Extract the [x, y] coordinate from the center of the cell holding the provided text.  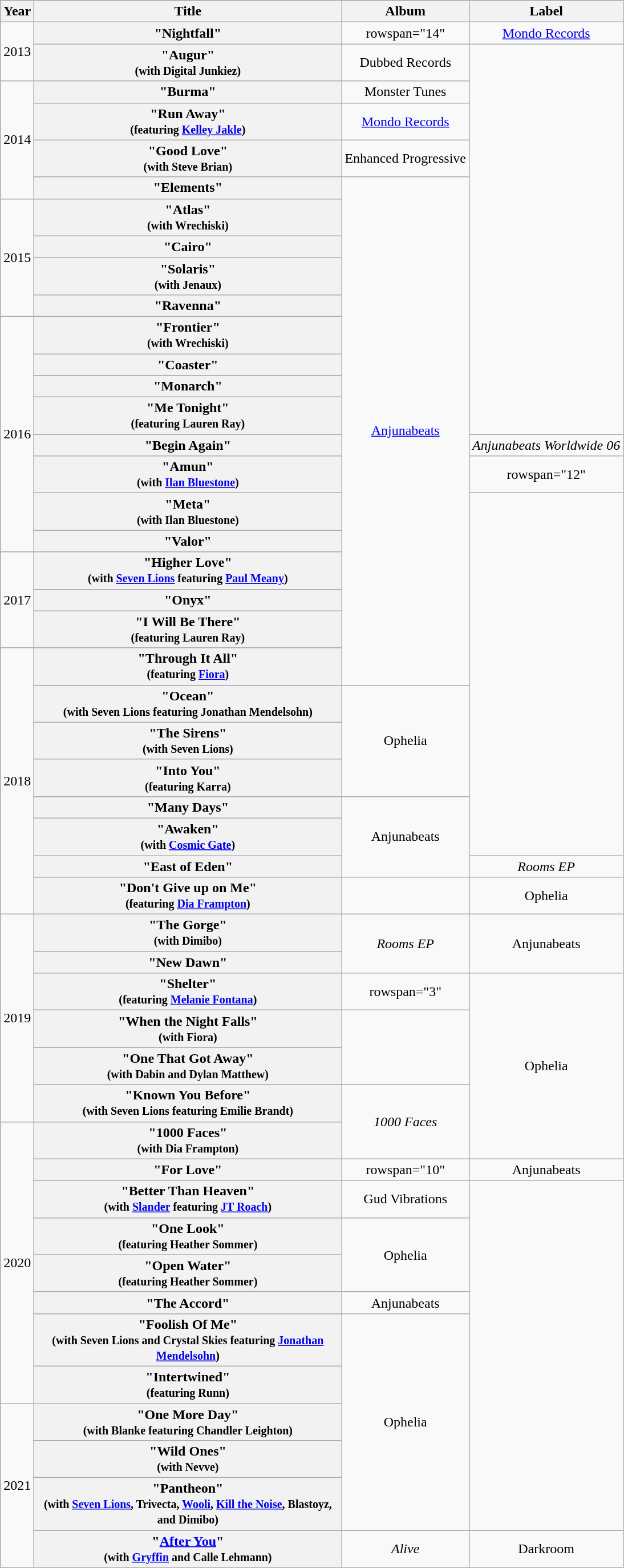
"Open Water" (featuring Heather Sommer) [188, 1273]
rowspan="3" [406, 992]
"Frontier"(with Wrechiski) [188, 334]
"One More Day" (with Blanke featuring Chandler Leighton) [188, 1421]
Anjunabeats Worldwide 06 [546, 445]
"Coaster" [188, 365]
"I Will Be There"(featuring Lauren Ray) [188, 629]
Title [188, 11]
"East of Eden" [188, 866]
Alive [406, 1549]
"Intertwined" (featuring Runn) [188, 1385]
"Onyx" [188, 600]
"Begin Again" [188, 445]
"Meta"(with Ilan Bluestone) [188, 511]
Gud Vibrations [406, 1199]
"When the Night Falls" (with Fiora) [188, 1029]
"Good Love"(with Steve Brian) [188, 159]
"Burma" [188, 92]
2018 [17, 781]
1000 Faces [406, 1122]
"Monarch" [188, 386]
"Augur"(with Digital Junkiez) [188, 63]
"Foolish Of Me" (with Seven Lions and Crystal Skies featuring Jonathan Mendelsohn) [188, 1340]
"Amun"(with Ilan Bluestone) [188, 475]
Darkroom [546, 1549]
"Atlas"(with Wrechiski) [188, 217]
2017 [17, 600]
"Awaken"(with Cosmic Gate) [188, 837]
2014 [17, 140]
2021 [17, 1485]
"Valor" [188, 541]
2015 [17, 257]
"After You"(with Gryffin and Calle Lehmann) [188, 1549]
Year [17, 11]
"Many Days" [188, 807]
"Wild Ones" (with Nevve) [188, 1459]
Monster Tunes [406, 92]
"Me Tonight"(featuring Lauren Ray) [188, 416]
"Run Away"(featuring Kelley Jakle) [188, 121]
"Through It All"(featuring Fiora) [188, 667]
"Ocean"(with Seven Lions featuring Jonathan Mendelsohn) [188, 703]
"Cairo" [188, 247]
"1000 Faces" (with Dia Frampton) [188, 1140]
"Higher Love"(with Seven Lions featuring Paul Meany) [188, 571]
Enhanced Progressive [406, 159]
rowspan="10" [406, 1170]
Label [546, 11]
"For Love" [188, 1170]
"Into You"(featuring Karra) [188, 777]
"Shelter" (featuring Melanie Fontana) [188, 992]
"Ravenna" [188, 305]
"Nightfall" [188, 33]
"Elements" [188, 188]
"The Accord" [188, 1303]
rowspan="14" [406, 33]
"One Look" (featuring Heather Sommer) [188, 1236]
2016 [17, 434]
2020 [17, 1263]
2019 [17, 1018]
"Better Than Heaven" (with Slander featuring JT Roach) [188, 1199]
Dubbed Records [406, 63]
"One That Got Away" (with Dabin and Dylan Matthew) [188, 1066]
Album [406, 11]
"Pantheon" (with Seven Lions, Trivecta, Wooli, Kill the Noise, Blastoyz, and Dimibo) [188, 1504]
rowspan="12" [546, 475]
"Known You Before" (with Seven Lions featuring Emilie Brandt) [188, 1103]
2013 [17, 51]
"Don't Give up on Me"(featuring Dia Frampton) [188, 896]
"Solaris"(with Jenaux) [188, 276]
"The Gorge"(with Dimibo) [188, 933]
"New Dawn" [188, 962]
"The Sirens"(with Seven Lions) [188, 741]
